Output the (x, y) coordinate of the center of the cell containing the given text.  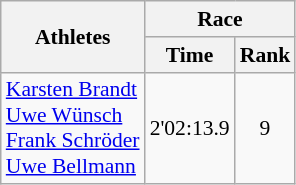
9 (266, 128)
2'02:13.9 (190, 128)
Time (190, 55)
Race (220, 19)
Rank (266, 55)
Karsten BrandtUwe WünschFrank SchröderUwe Bellmann (73, 128)
Athletes (73, 36)
